Return the (x, y) coordinate for the center point of the cell that contains the specified text.  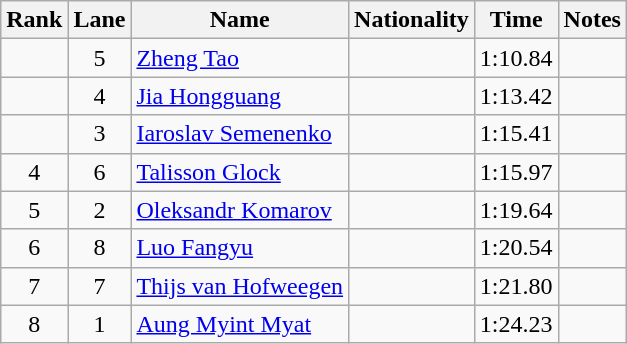
Iaroslav Semenenko (240, 134)
Zheng Tao (240, 58)
Luo Fangyu (240, 248)
1:15.41 (516, 134)
Time (516, 20)
Rank (34, 20)
1:13.42 (516, 96)
Name (240, 20)
1:24.23 (516, 324)
1:10.84 (516, 58)
1:15.97 (516, 172)
Jia Hongguang (240, 96)
Thijs van Hofweegen (240, 286)
Nationality (412, 20)
Oleksandr Komarov (240, 210)
3 (100, 134)
Notes (592, 20)
2 (100, 210)
1:20.54 (516, 248)
1:21.80 (516, 286)
Talisson Glock (240, 172)
1:19.64 (516, 210)
Lane (100, 20)
Aung Myint Myat (240, 324)
1 (100, 324)
